Return the [x, y] coordinate for the center point of the cell that contains the specified text.  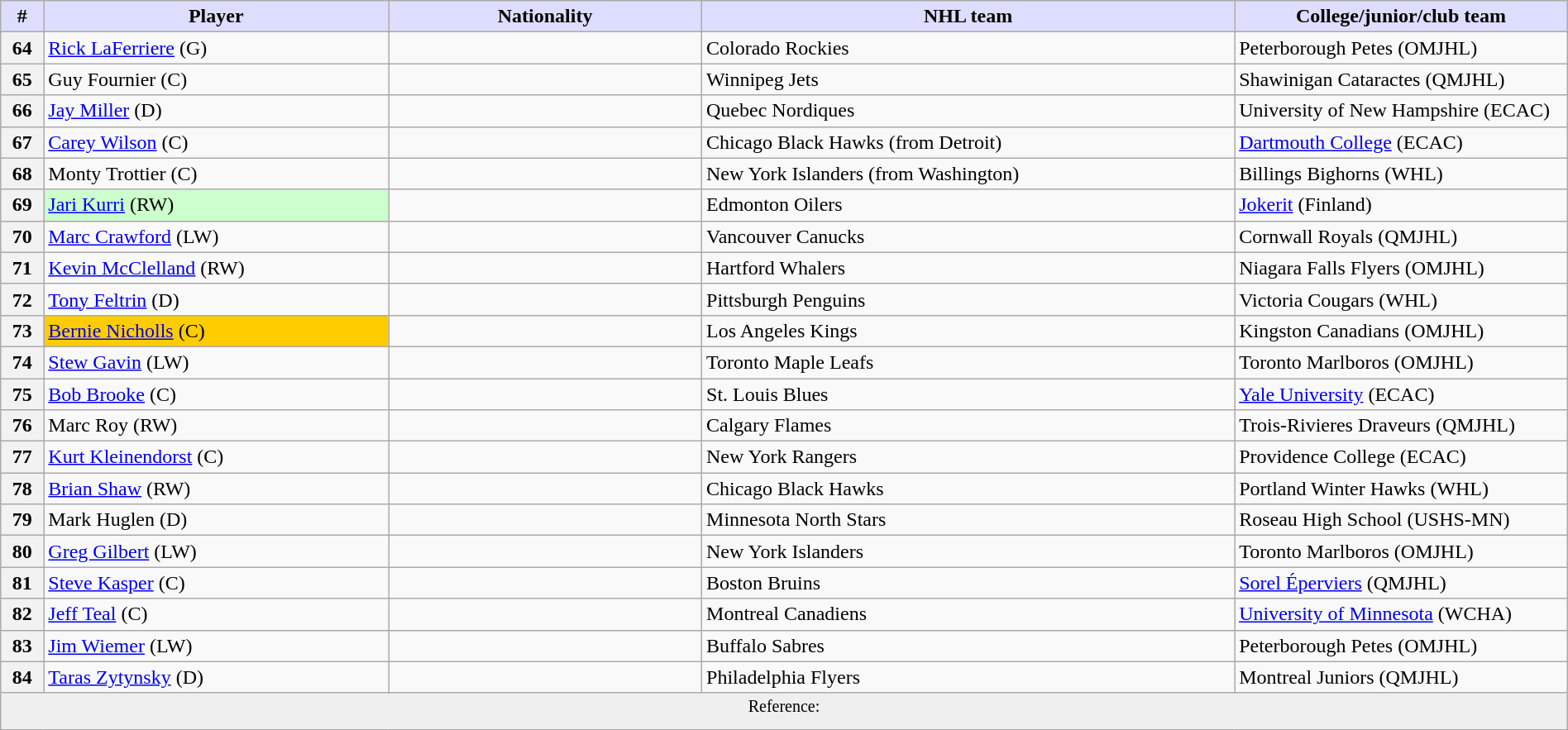
Bernie Nicholls (C) [217, 331]
Vancouver Canucks [968, 236]
Chicago Black Hawks [968, 489]
84 [22, 677]
Yale University (ECAC) [1401, 394]
75 [22, 394]
Player [217, 17]
Kevin McClelland (RW) [217, 268]
Kurt Kleinendorst (C) [217, 457]
Los Angeles Kings [968, 331]
New York Rangers [968, 457]
Portland Winter Hawks (WHL) [1401, 489]
Rick LaFerriere (G) [217, 48]
Montreal Juniors (QMJHL) [1401, 677]
Buffalo Sabres [968, 646]
Montreal Canadiens [968, 614]
Carey Wilson (C) [217, 142]
74 [22, 362]
Chicago Black Hawks (from Detroit) [968, 142]
New York Islanders (from Washington) [968, 174]
Marc Crawford (LW) [217, 236]
65 [22, 79]
Quebec Nordiques [968, 111]
Marc Roy (RW) [217, 426]
70 [22, 236]
71 [22, 268]
83 [22, 646]
Shawinigan Cataractes (QMJHL) [1401, 79]
Minnesota North Stars [968, 520]
Cornwall Royals (QMJHL) [1401, 236]
Reference: [784, 711]
67 [22, 142]
Niagara Falls Flyers (OMJHL) [1401, 268]
Brian Shaw (RW) [217, 489]
Jay Miller (D) [217, 111]
Dartmouth College (ECAC) [1401, 142]
79 [22, 520]
University of New Hampshire (ECAC) [1401, 111]
Monty Trottier (C) [217, 174]
82 [22, 614]
Jeff Teal (C) [217, 614]
Jokerit (Finland) [1401, 205]
Greg Gilbert (LW) [217, 551]
77 [22, 457]
Calgary Flames [968, 426]
69 [22, 205]
Stew Gavin (LW) [217, 362]
Guy Fournier (C) [217, 79]
Boston Bruins [968, 583]
66 [22, 111]
Hartford Whalers [968, 268]
Nationality [546, 17]
76 [22, 426]
Billings Bighorns (WHL) [1401, 174]
81 [22, 583]
College/junior/club team [1401, 17]
78 [22, 489]
64 [22, 48]
Providence College (ECAC) [1401, 457]
Taras Zytynsky (D) [217, 677]
Toronto Maple Leafs [968, 362]
Philadelphia Flyers [968, 677]
Sorel Éperviers (QMJHL) [1401, 583]
Trois-Rivieres Draveurs (QMJHL) [1401, 426]
80 [22, 551]
NHL team [968, 17]
St. Louis Blues [968, 394]
Roseau High School (USHS-MN) [1401, 520]
# [22, 17]
Bob Brooke (C) [217, 394]
Edmonton Oilers [968, 205]
Pittsburgh Penguins [968, 299]
Colorado Rockies [968, 48]
Steve Kasper (C) [217, 583]
Tony Feltrin (D) [217, 299]
Winnipeg Jets [968, 79]
Victoria Cougars (WHL) [1401, 299]
73 [22, 331]
Jari Kurri (RW) [217, 205]
Jim Wiemer (LW) [217, 646]
New York Islanders [968, 551]
68 [22, 174]
Kingston Canadians (OMJHL) [1401, 331]
University of Minnesota (WCHA) [1401, 614]
Mark Huglen (D) [217, 520]
72 [22, 299]
